Detect which cell encompasses the target text, then output its (X, Y) center coordinate. 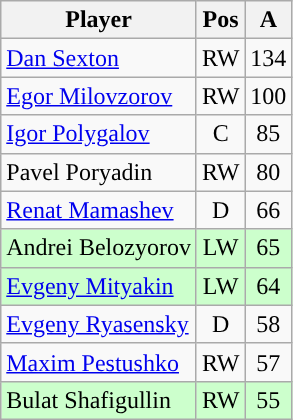
58 (268, 324)
Dan Sexton (99, 58)
57 (268, 362)
Renat Mamashev (99, 210)
A (268, 20)
85 (268, 134)
Player (99, 20)
C (220, 134)
80 (268, 172)
Andrei Belozyorov (99, 248)
Evgeny Mityakin (99, 286)
66 (268, 210)
Maxim Pestushko (99, 362)
134 (268, 58)
65 (268, 248)
55 (268, 400)
Pavel Poryadin (99, 172)
Pos (220, 20)
64 (268, 286)
100 (268, 96)
Bulat Shafigullin (99, 400)
Evgeny Ryasensky (99, 324)
Egor Milovzorov (99, 96)
Igor Polygalov (99, 134)
